Scan for the cell matching the given text and deliver its [X, Y] coordinate at center. 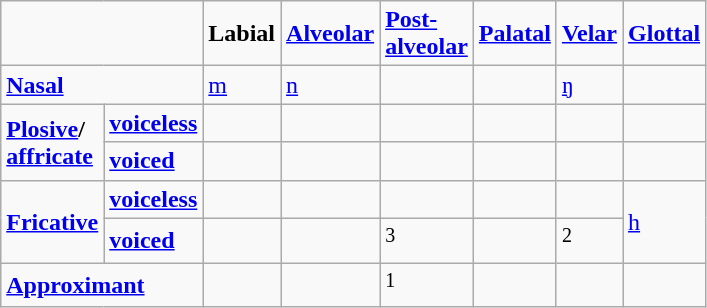
Fricative [52, 222]
Plosive/affricate [52, 142]
h [664, 222]
Palatal [514, 34]
Nasal [102, 85]
Approximant [102, 286]
Glottal [664, 34]
Velar [589, 34]
3 [427, 240]
ŋ [589, 85]
1 [427, 286]
2 [589, 240]
Labial [242, 34]
Alveolar [330, 34]
m [242, 85]
n [330, 85]
Post-alveolar [427, 34]
